Pinpoint the cell where the given text exists, returning its (X, Y) midpoint coordinate. 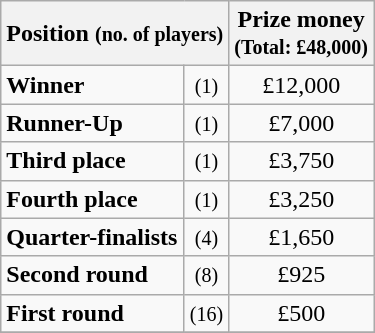
Runner-Up (92, 123)
£925 (302, 275)
£1,650 (302, 237)
Second round (92, 275)
(16) (206, 313)
Winner (92, 85)
Third place (92, 161)
£3,250 (302, 199)
(4) (206, 237)
(8) (206, 275)
Prize money(Total: £48,000) (302, 34)
Quarter-finalists (92, 237)
First round (92, 313)
£500 (302, 313)
£3,750 (302, 161)
Position (no. of players) (115, 34)
Fourth place (92, 199)
£12,000 (302, 85)
£7,000 (302, 123)
